Capture the cell that displays the provided text and extract its [x, y] central coordinate. 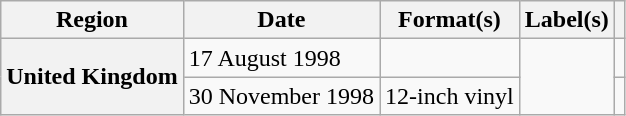
30 November 1998 [281, 96]
12-inch vinyl [450, 96]
17 August 1998 [281, 58]
Region [92, 20]
Label(s) [566, 20]
Format(s) [450, 20]
Date [281, 20]
United Kingdom [92, 77]
